Capture the cell that displays the provided text and extract its (x, y) central coordinate. 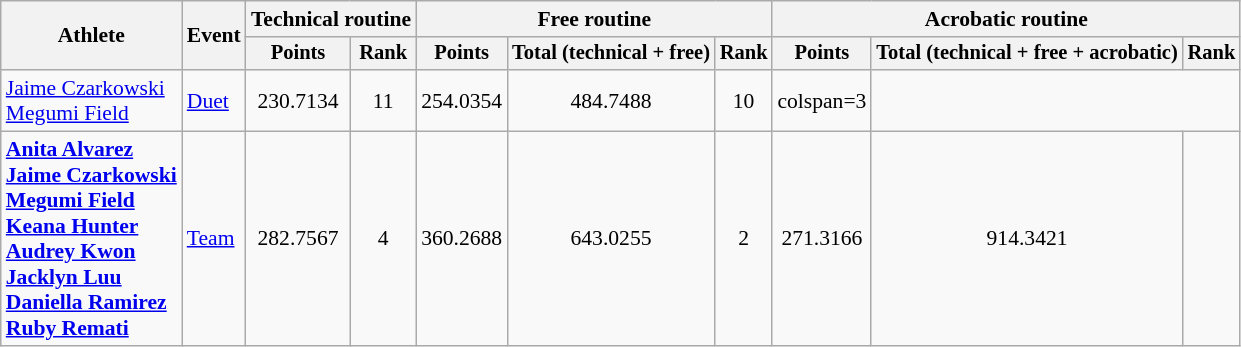
Anita AlvarezJaime CzarkowskiMegumi FieldKeana HunterAudrey KwonJacklyn LuuDaniella RamirezRuby Remati (92, 239)
271.3166 (822, 239)
Technical routine (331, 19)
282.7567 (298, 239)
11 (383, 100)
484.7488 (611, 100)
Duet (214, 100)
Jaime CzarkowskiMegumi Field (92, 100)
Acrobatic routine (1006, 19)
colspan=3 (822, 100)
Team (214, 239)
230.7134 (298, 100)
Athlete (92, 36)
643.0255 (611, 239)
Total (technical + free) (611, 54)
2 (744, 239)
254.0354 (462, 100)
Free routine (594, 19)
Event (214, 36)
10 (744, 100)
4 (383, 239)
Total (technical + free + acrobatic) (1026, 54)
914.3421 (1026, 239)
360.2688 (462, 239)
